Return the [X, Y] coordinate for the center point of the cell that contains the specified text.  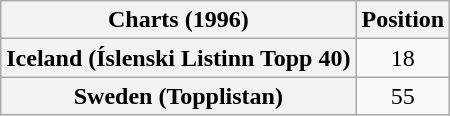
Charts (1996) [178, 20]
18 [403, 58]
Iceland (Íslenski Listinn Topp 40) [178, 58]
Sweden (Topplistan) [178, 96]
55 [403, 96]
Position [403, 20]
